From the cell containing the given text, extract its center point as (X, Y) coordinate. 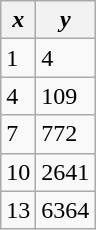
2641 (66, 172)
1 (18, 58)
x (18, 20)
772 (66, 134)
7 (18, 134)
109 (66, 96)
10 (18, 172)
13 (18, 210)
6364 (66, 210)
y (66, 20)
